Locate the cell with the specified text and output its (x, y) center coordinate. 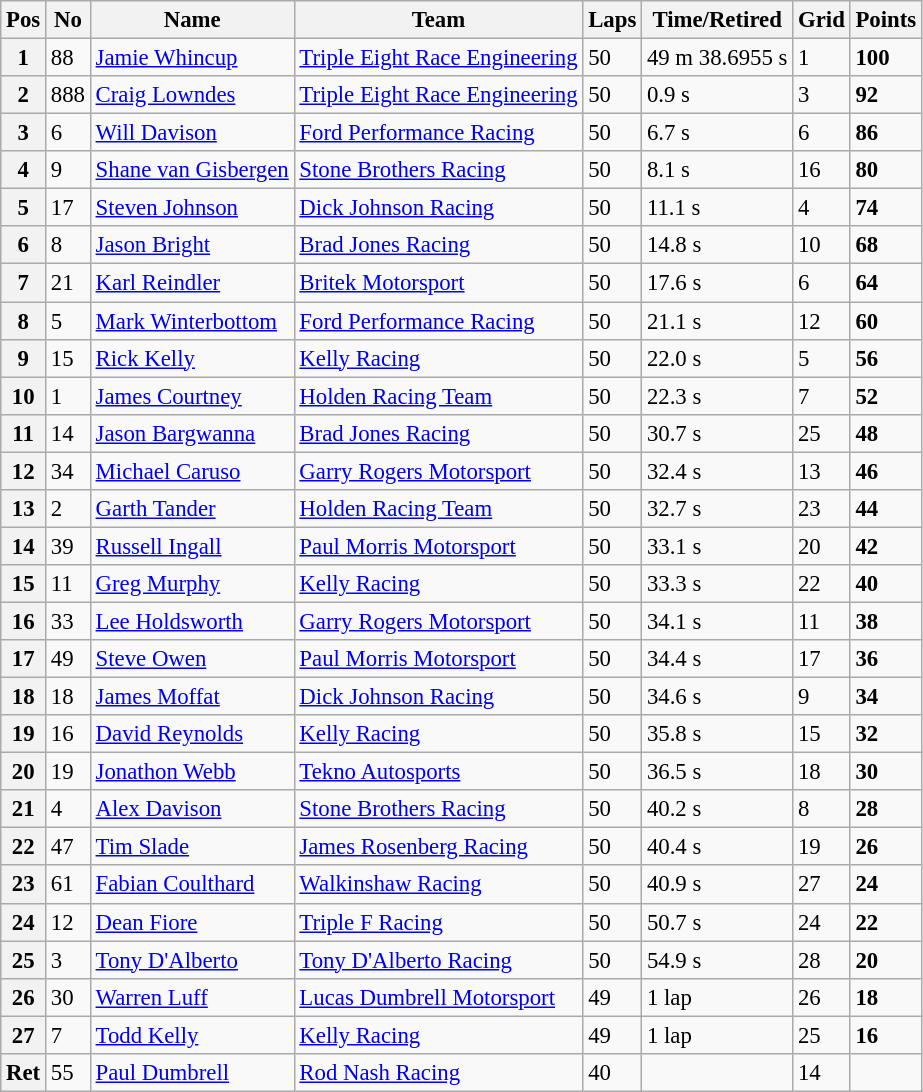
Russell Ingall (192, 546)
34.4 s (718, 659)
Garth Tander (192, 509)
40.9 s (718, 885)
James Rosenberg Racing (438, 847)
Team (438, 20)
Mark Winterbottom (192, 321)
60 (886, 321)
100 (886, 58)
Walkinshaw Racing (438, 885)
Warren Luff (192, 997)
74 (886, 208)
Shane van Gisbergen (192, 170)
Time/Retired (718, 20)
Rod Nash Racing (438, 1073)
0.9 s (718, 95)
Alex Davison (192, 809)
61 (68, 885)
48 (886, 433)
Tekno Autosports (438, 772)
James Moffat (192, 697)
21.1 s (718, 321)
64 (886, 283)
Laps (612, 20)
Rick Kelly (192, 358)
14.8 s (718, 245)
52 (886, 396)
32.4 s (718, 471)
Greg Murphy (192, 584)
Tim Slade (192, 847)
Name (192, 20)
44 (886, 509)
40.2 s (718, 809)
22.3 s (718, 396)
35.8 s (718, 734)
33.1 s (718, 546)
11.1 s (718, 208)
Steve Owen (192, 659)
42 (886, 546)
No (68, 20)
36.5 s (718, 772)
Jamie Whincup (192, 58)
50.7 s (718, 922)
Jonathon Webb (192, 772)
33.3 s (718, 584)
Todd Kelly (192, 1035)
56 (886, 358)
47 (68, 847)
Lee Holdsworth (192, 621)
34.1 s (718, 621)
46 (886, 471)
Jason Bright (192, 245)
Grid (822, 20)
David Reynolds (192, 734)
Jason Bargwanna (192, 433)
Fabian Coulthard (192, 885)
32.7 s (718, 509)
Craig Lowndes (192, 95)
34.6 s (718, 697)
49 m 38.6955 s (718, 58)
36 (886, 659)
38 (886, 621)
Pos (24, 20)
39 (68, 546)
James Courtney (192, 396)
86 (886, 133)
32 (886, 734)
80 (886, 170)
888 (68, 95)
22.0 s (718, 358)
Points (886, 20)
6.7 s (718, 133)
88 (68, 58)
Tony D'Alberto Racing (438, 960)
8.1 s (718, 170)
Lucas Dumbrell Motorsport (438, 997)
Will Davison (192, 133)
Triple F Racing (438, 922)
Paul Dumbrell (192, 1073)
40.4 s (718, 847)
68 (886, 245)
92 (886, 95)
Michael Caruso (192, 471)
30.7 s (718, 433)
Dean Fiore (192, 922)
17.6 s (718, 283)
Tony D'Alberto (192, 960)
Karl Reindler (192, 283)
55 (68, 1073)
Steven Johnson (192, 208)
33 (68, 621)
Britek Motorsport (438, 283)
Ret (24, 1073)
54.9 s (718, 960)
